Detect which cell encompasses the target text, then output its [x, y] center coordinate. 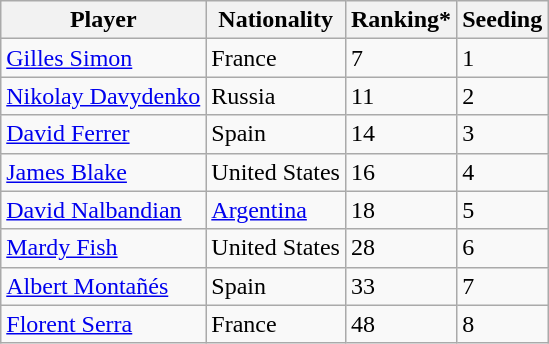
18 [400, 210]
Russia [276, 96]
Ranking* [400, 20]
James Blake [104, 172]
8 [502, 324]
Nikolay Davydenko [104, 96]
2 [502, 96]
Mardy Fish [104, 248]
Argentina [276, 210]
16 [400, 172]
48 [400, 324]
1 [502, 58]
33 [400, 286]
David Ferrer [104, 134]
14 [400, 134]
Florent Serra [104, 324]
5 [502, 210]
Player [104, 20]
Seeding [502, 20]
Nationality [276, 20]
11 [400, 96]
28 [400, 248]
Gilles Simon [104, 58]
6 [502, 248]
3 [502, 134]
4 [502, 172]
David Nalbandian [104, 210]
Albert Montañés [104, 286]
